Extract the (X, Y) coordinate from the center of the cell holding the provided text.  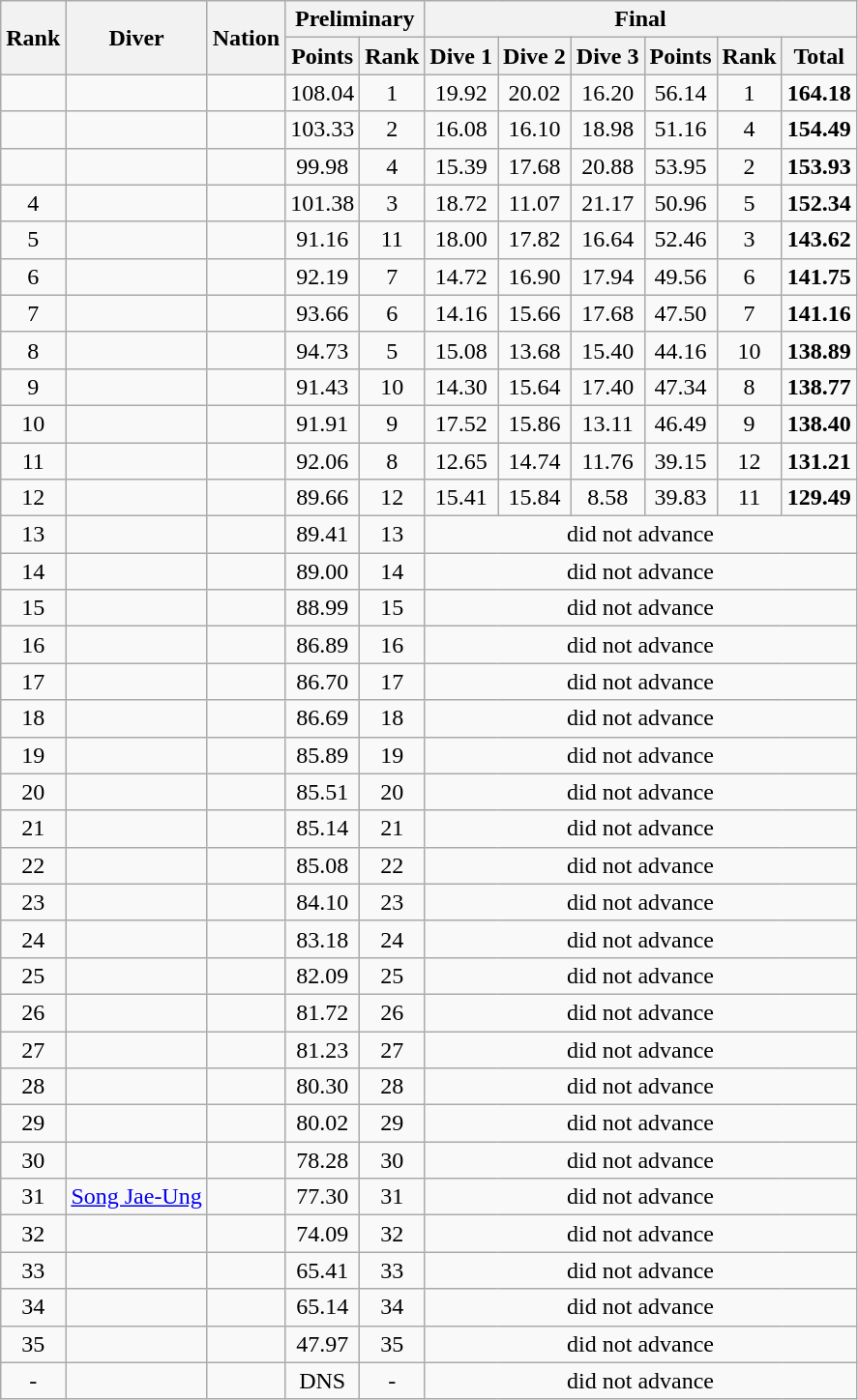
85.89 (323, 755)
16.08 (461, 130)
153.93 (818, 166)
Total (818, 56)
14.30 (461, 387)
15.84 (535, 498)
39.15 (681, 461)
164.18 (818, 93)
154.49 (818, 130)
89.41 (323, 535)
18.98 (607, 130)
53.95 (681, 166)
Song Jae-Ung (136, 1197)
8.58 (607, 498)
51.16 (681, 130)
15.08 (461, 350)
89.66 (323, 498)
15.41 (461, 498)
91.91 (323, 423)
131.21 (818, 461)
Dive 1 (461, 56)
Dive 2 (535, 56)
47.34 (681, 387)
DNS (323, 1381)
152.34 (818, 203)
Preliminary (355, 19)
88.99 (323, 608)
81.72 (323, 1012)
19.92 (461, 93)
85.14 (323, 829)
15.40 (607, 350)
65.41 (323, 1270)
20.88 (607, 166)
13.11 (607, 423)
85.08 (323, 865)
141.16 (818, 313)
52.46 (681, 240)
138.89 (818, 350)
15.39 (461, 166)
18.72 (461, 203)
78.28 (323, 1160)
93.66 (323, 313)
17.52 (461, 423)
80.02 (323, 1123)
138.77 (818, 387)
86.89 (323, 645)
81.23 (323, 1049)
108.04 (323, 93)
16.10 (535, 130)
47.50 (681, 313)
17.82 (535, 240)
18.00 (461, 240)
99.98 (323, 166)
15.64 (535, 387)
39.83 (681, 498)
49.56 (681, 277)
16.20 (607, 93)
17.40 (607, 387)
15.66 (535, 313)
50.96 (681, 203)
91.43 (323, 387)
14.74 (535, 461)
77.30 (323, 1197)
91.16 (323, 240)
82.09 (323, 976)
14.16 (461, 313)
47.97 (323, 1344)
Nation (246, 38)
21.17 (607, 203)
46.49 (681, 423)
74.09 (323, 1234)
85.51 (323, 792)
83.18 (323, 939)
80.30 (323, 1087)
16.64 (607, 240)
44.16 (681, 350)
86.70 (323, 682)
129.49 (818, 498)
103.33 (323, 130)
94.73 (323, 350)
Dive 3 (607, 56)
56.14 (681, 93)
Diver (136, 38)
84.10 (323, 902)
20.02 (535, 93)
15.86 (535, 423)
14.72 (461, 277)
13.68 (535, 350)
101.38 (323, 203)
143.62 (818, 240)
89.00 (323, 571)
17.94 (607, 277)
86.69 (323, 718)
65.14 (323, 1307)
12.65 (461, 461)
92.19 (323, 277)
138.40 (818, 423)
11.76 (607, 461)
141.75 (818, 277)
11.07 (535, 203)
92.06 (323, 461)
16.90 (535, 277)
Final (640, 19)
